For the text-containing cell, return its midpoint in (X, Y) coordinate format. 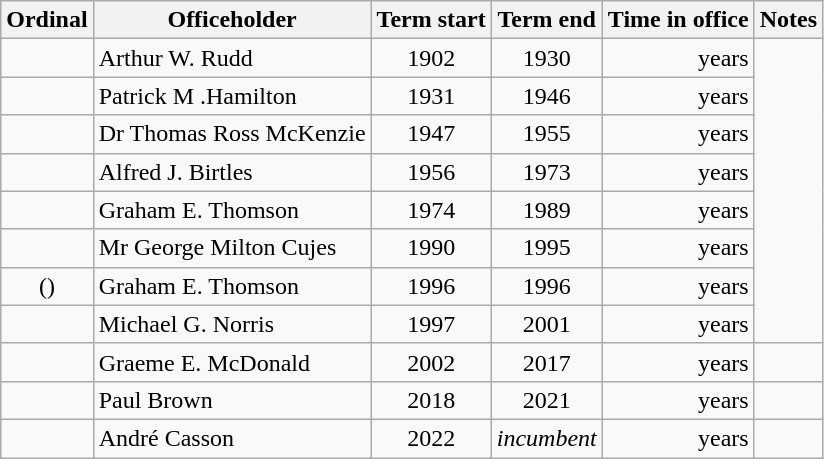
2002 (431, 362)
Term start (431, 20)
1995 (546, 248)
2018 (431, 400)
Patrick M .Hamilton (232, 96)
Officeholder (232, 20)
Graeme E. McDonald (232, 362)
Term end (546, 20)
Michael G. Norris (232, 324)
1973 (546, 172)
2022 (431, 438)
Mr George Milton Cujes (232, 248)
1946 (546, 96)
Arthur W. Rudd (232, 58)
1902 (431, 58)
2017 (546, 362)
1997 (431, 324)
1990 (431, 248)
Dr Thomas Ross McKenzie (232, 134)
Time in office (678, 20)
1930 (546, 58)
() (47, 286)
2021 (546, 400)
André Casson (232, 438)
Notes (788, 20)
1955 (546, 134)
1989 (546, 210)
1956 (431, 172)
Alfred J. Birtles (232, 172)
Paul Brown (232, 400)
Ordinal (47, 20)
1974 (431, 210)
1947 (431, 134)
2001 (546, 324)
incumbent (546, 438)
1931 (431, 96)
